Identify which cell holds the provided text, then report its [x, y] central coordinate. 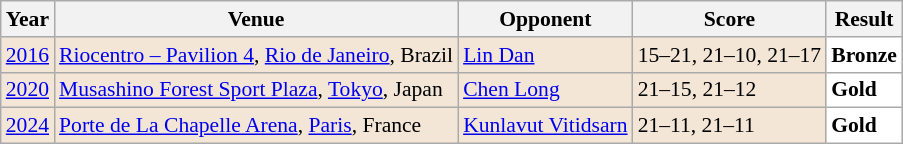
2024 [28, 126]
Porte de La Chapelle Arena, Paris, France [256, 126]
Score [730, 19]
Riocentro – Pavilion 4, Rio de Janeiro, Brazil [256, 55]
21–11, 21–11 [730, 126]
Opponent [546, 19]
Chen Long [546, 90]
15–21, 21–10, 21–17 [730, 55]
Bronze [864, 55]
2016 [28, 55]
Result [864, 19]
Venue [256, 19]
Year [28, 19]
Musashino Forest Sport Plaza, Tokyo, Japan [256, 90]
21–15, 21–12 [730, 90]
Lin Dan [546, 55]
2020 [28, 90]
Kunlavut Vitidsarn [546, 126]
